Find where the given text appears and provide that cell's center as (x, y) coordinate. 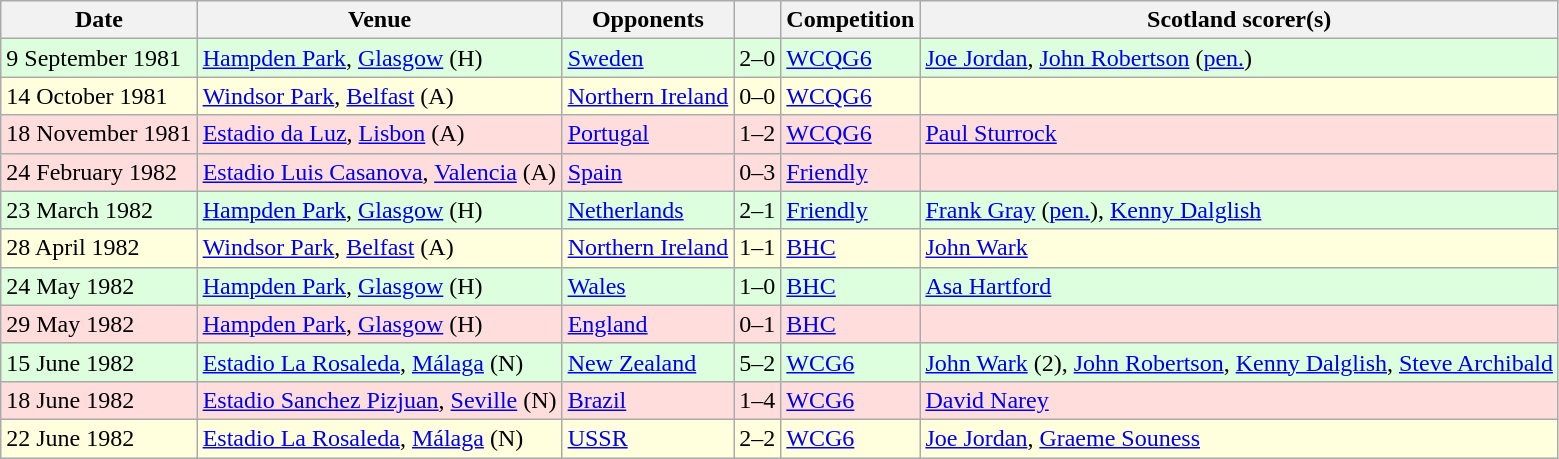
2–2 (758, 438)
David Narey (1240, 400)
0–1 (758, 324)
John Wark (2), John Robertson, Kenny Dalglish, Steve Archibald (1240, 362)
1–4 (758, 400)
2–0 (758, 58)
Joe Jordan, John Robertson (pen.) (1240, 58)
18 November 1981 (99, 134)
23 March 1982 (99, 210)
Competition (850, 20)
Venue (380, 20)
1–0 (758, 286)
Date (99, 20)
9 September 1981 (99, 58)
Portugal (648, 134)
England (648, 324)
24 May 1982 (99, 286)
14 October 1981 (99, 96)
Estadio Sanchez Pizjuan, Seville (N) (380, 400)
18 June 1982 (99, 400)
15 June 1982 (99, 362)
Scotland scorer(s) (1240, 20)
Sweden (648, 58)
28 April 1982 (99, 248)
USSR (648, 438)
Estadio Luis Casanova, Valencia (A) (380, 172)
Wales (648, 286)
Opponents (648, 20)
0–0 (758, 96)
22 June 1982 (99, 438)
John Wark (1240, 248)
1–2 (758, 134)
Spain (648, 172)
5–2 (758, 362)
2–1 (758, 210)
1–1 (758, 248)
Joe Jordan, Graeme Souness (1240, 438)
29 May 1982 (99, 324)
Frank Gray (pen.), Kenny Dalglish (1240, 210)
New Zealand (648, 362)
Asa Hartford (1240, 286)
Estadio da Luz, Lisbon (A) (380, 134)
0–3 (758, 172)
Paul Sturrock (1240, 134)
Brazil (648, 400)
Netherlands (648, 210)
24 February 1982 (99, 172)
